Detect which cell encompasses the target text, then output its (x, y) center coordinate. 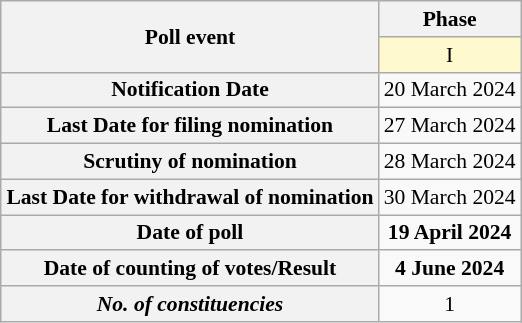
19 April 2024 (450, 232)
Poll event (190, 36)
30 March 2024 (450, 197)
Date of poll (190, 232)
20 March 2024 (450, 90)
I (450, 54)
Last Date for withdrawal of nomination (190, 197)
28 March 2024 (450, 161)
1 (450, 304)
Last Date for filing nomination (190, 126)
Date of counting of votes/Result (190, 268)
Scrutiny of nomination (190, 161)
No. of constituencies (190, 304)
4 June 2024 (450, 268)
27 March 2024 (450, 126)
Notification Date (190, 90)
Phase (450, 19)
